For the text-containing cell, return its midpoint in (X, Y) coordinate format. 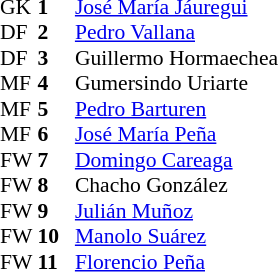
8 (56, 185)
7 (56, 160)
José María Peña (176, 135)
5 (56, 109)
Chacho González (176, 185)
3 (56, 58)
4 (56, 83)
Pedro Barturen (176, 109)
Guillermo Hormaechea (176, 58)
6 (56, 135)
Julián Muñoz (176, 211)
Manolo Suárez (176, 237)
Domingo Careaga (176, 160)
2 (56, 33)
Gumersindo Uriarte (176, 83)
Pedro Vallana (176, 33)
10 (56, 237)
9 (56, 211)
